Return the [x, y] coordinate for the center point of the cell that contains the specified text.  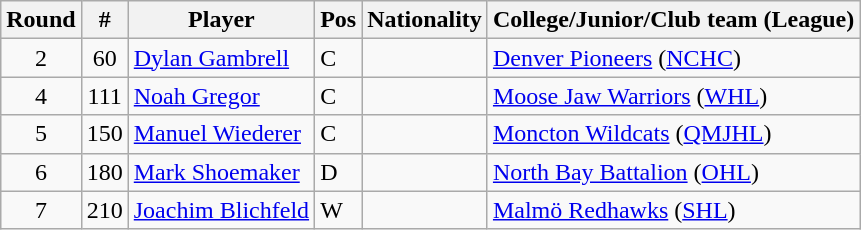
College/Junior/Club team (League) [673, 20]
Manuel Wiederer [221, 134]
4 [41, 96]
W [338, 210]
150 [104, 134]
111 [104, 96]
# [104, 20]
Moncton Wildcats (QMJHL) [673, 134]
Malmö Redhawks (SHL) [673, 210]
2 [41, 58]
Round [41, 20]
210 [104, 210]
Joachim Blichfeld [221, 210]
180 [104, 172]
Pos [338, 20]
D [338, 172]
5 [41, 134]
Moose Jaw Warriors (WHL) [673, 96]
Player [221, 20]
6 [41, 172]
Mark Shoemaker [221, 172]
60 [104, 58]
Noah Gregor [221, 96]
7 [41, 210]
Dylan Gambrell [221, 58]
North Bay Battalion (OHL) [673, 172]
Denver Pioneers (NCHC) [673, 58]
Nationality [425, 20]
